Output the [X, Y] coordinate of the center of the cell containing the given text.  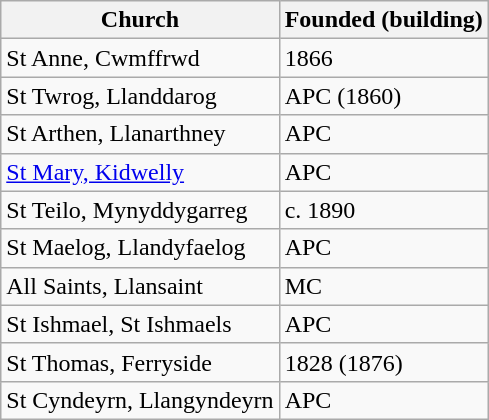
All Saints, Llansaint [140, 286]
St Teilo, Mynyddygarreg [140, 210]
1828 (1876) [384, 362]
St Mary, Kidwelly [140, 172]
Founded (building) [384, 20]
St Cyndeyrn, Llangyndeyrn [140, 400]
1866 [384, 58]
c. 1890 [384, 210]
St Thomas, Ferryside [140, 362]
St Twrog, Llanddarog [140, 96]
MC [384, 286]
APC (1860) [384, 96]
St Maelog, Llandyfaelog [140, 248]
St Anne, Cwmffrwd [140, 58]
St Arthen, Llanarthney [140, 134]
Church [140, 20]
St Ishmael, St Ishmaels [140, 324]
